Identify which cell holds the provided text, then report its (x, y) central coordinate. 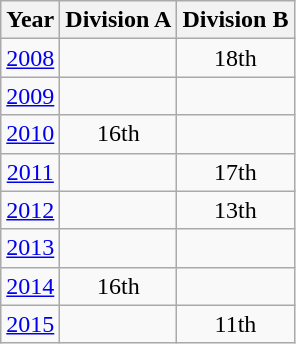
2014 (30, 286)
18th (236, 58)
13th (236, 210)
Year (30, 20)
2010 (30, 134)
2012 (30, 210)
2008 (30, 58)
17th (236, 172)
2015 (30, 324)
Division A (118, 20)
2009 (30, 96)
2011 (30, 172)
Division B (236, 20)
11th (236, 324)
2013 (30, 248)
